Identify which cell holds the provided text, then report its (x, y) central coordinate. 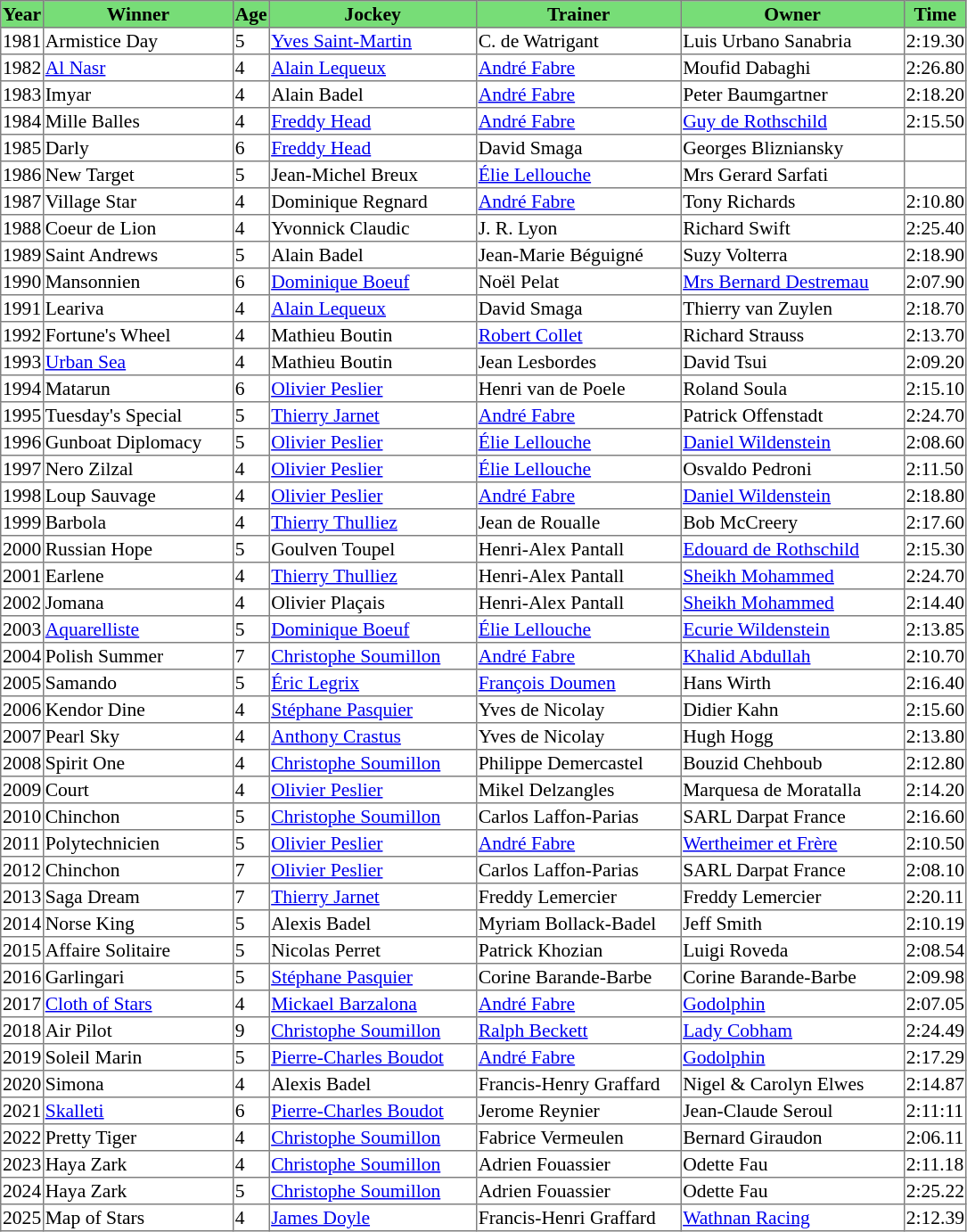
Jockey (373, 14)
1989 (22, 255)
François Doumen (578, 683)
Khalid Abdullah (792, 656)
C. de Watrigant (578, 41)
2:24.49 (935, 1031)
2010 (22, 817)
2:11:11 (935, 1111)
2:16.40 (935, 683)
Henri van de Poele (578, 389)
Winner (137, 14)
Wertheimer et Frère (792, 843)
Anthony Crastus (373, 736)
Jean-Claude Seroul (792, 1111)
2:25.22 (935, 1191)
2002 (22, 603)
Map of Stars (137, 1218)
Jerome Reynier (578, 1111)
2:14.87 (935, 1084)
2021 (22, 1111)
Bob McCreery (792, 522)
Patrick Offenstadt (792, 415)
1982 (22, 68)
2023 (22, 1164)
2:17.60 (935, 522)
Osvaldo Pedroni (792, 469)
2:13.80 (935, 736)
2003 (22, 629)
2014 (22, 924)
2025 (22, 1218)
2:15.10 (935, 389)
Edouard de Rothschild (792, 549)
Olivier Plaçais (373, 603)
David Tsui (792, 362)
2:11.18 (935, 1164)
2:09.20 (935, 362)
Imyar (137, 94)
Earlene (137, 576)
2:15.30 (935, 549)
Skalleti (137, 1111)
Saint Andrews (137, 255)
1993 (22, 362)
J. R. Lyon (578, 228)
Mickael Barzalona (373, 1004)
2013 (22, 897)
1991 (22, 308)
2005 (22, 683)
1984 (22, 121)
2:10.70 (935, 656)
1983 (22, 94)
Roland Soula (792, 389)
Luigi Roveda (792, 950)
Norse King (137, 924)
Darly (137, 148)
Armistice Day (137, 41)
Leariva (137, 308)
Cloth of Stars (137, 1004)
1992 (22, 335)
James Doyle (373, 1218)
1997 (22, 469)
Bouzid Chehboub (792, 763)
Peter Baumgartner (792, 94)
Simona (137, 1084)
2:16.60 (935, 817)
Mrs Bernard Destremau (792, 282)
Polytechnicien (137, 843)
Coeur de Lion (137, 228)
Didier Kahn (792, 710)
Pretty Tiger (137, 1138)
Soleil Marin (137, 1057)
Air Pilot (137, 1031)
Mikel Delzangles (578, 790)
Noël Pelat (578, 282)
2007 (22, 736)
1995 (22, 415)
Russian Hope (137, 549)
Jean-Michel Breux (373, 175)
2008 (22, 763)
Ralph Beckett (578, 1031)
Village Star (137, 201)
Hugh Hogg (792, 736)
Yves Saint-Martin (373, 41)
1988 (22, 228)
2:15.60 (935, 710)
9 (250, 1031)
2:20.11 (935, 897)
Affaire Solitaire (137, 950)
Al Nasr (137, 68)
2:11.50 (935, 469)
2:14.40 (935, 603)
2:07.90 (935, 282)
Marquesa de Moratalla (792, 790)
Kendor Dine (137, 710)
Spirit One (137, 763)
2:10.80 (935, 201)
2018 (22, 1031)
2:10.19 (935, 924)
1994 (22, 389)
2:13.85 (935, 629)
Fabrice Vermeulen (578, 1138)
Jean Lesbordes (578, 362)
2009 (22, 790)
2:10.50 (935, 843)
2020 (22, 1084)
2006 (22, 710)
2016 (22, 977)
2:25.40 (935, 228)
Nicolas Perret (373, 950)
Nigel & Carolyn Elwes (792, 1084)
Jomana (137, 603)
Barbola (137, 522)
2:18.90 (935, 255)
2015 (22, 950)
2:12.80 (935, 763)
Lady Cobham (792, 1031)
Owner (792, 14)
Bernard Giraudon (792, 1138)
2024 (22, 1191)
Francis-Henry Graffard (578, 1084)
Loup Sauvage (137, 496)
Philippe Demercastel (578, 763)
2019 (22, 1057)
New Target (137, 175)
Age (250, 14)
Fortune's Wheel (137, 335)
Robert Collet (578, 335)
Luis Urbano Sanabria (792, 41)
2:18.70 (935, 308)
Trainer (578, 14)
Dominique Regnard (373, 201)
2:14.20 (935, 790)
2004 (22, 656)
Samando (137, 683)
Pearl Sky (137, 736)
Saga Dream (137, 897)
2017 (22, 1004)
1996 (22, 442)
2:18.80 (935, 496)
Moufid Dabaghi (792, 68)
Goulven Toupel (373, 549)
2012 (22, 870)
Jeff Smith (792, 924)
2:26.80 (935, 68)
Mansonnien (137, 282)
Nero Zilzal (137, 469)
Time (935, 14)
Patrick Khozian (578, 950)
Polish Summer (137, 656)
2:18.20 (935, 94)
Wathnan Racing (792, 1218)
Francis-Henri Graffard (578, 1218)
1986 (22, 175)
Myriam Bollack-Badel (578, 924)
2000 (22, 549)
Gunboat Diplomacy (137, 442)
2:13.70 (935, 335)
2:07.05 (935, 1004)
Suzy Volterra (792, 255)
1990 (22, 282)
1998 (22, 496)
Georges Blizniansky (792, 148)
Jean-Marie Béguigné (578, 255)
Aquarelliste (137, 629)
Matarun (137, 389)
Guy de Rothschild (792, 121)
Richard Swift (792, 228)
2:08.10 (935, 870)
Éric Legrix (373, 683)
Court (137, 790)
Jean de Roualle (578, 522)
Thierry van Zuylen (792, 308)
Year (22, 14)
2:06.11 (935, 1138)
Yvonnick Claudic (373, 228)
2022 (22, 1138)
2011 (22, 843)
2:08.60 (935, 442)
2:08.54 (935, 950)
2:12.39 (935, 1218)
1987 (22, 201)
Urban Sea (137, 362)
Tuesday's Special (137, 415)
2001 (22, 576)
1999 (22, 522)
2:19.30 (935, 41)
Mille Balles (137, 121)
Ecurie Wildenstein (792, 629)
1981 (22, 41)
2:17.29 (935, 1057)
2:09.98 (935, 977)
Richard Strauss (792, 335)
Tony Richards (792, 201)
Garlingari (137, 977)
Hans Wirth (792, 683)
2:15.50 (935, 121)
Mrs Gerard Sarfati (792, 175)
1985 (22, 148)
